Detect which cell encompasses the target text, then output its (X, Y) center coordinate. 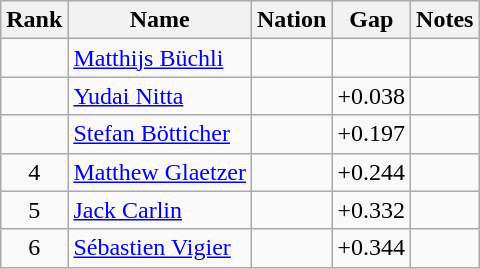
+0.197 (372, 134)
5 (34, 210)
+0.332 (372, 210)
Matthew Glaetzer (160, 172)
Nation (292, 20)
Jack Carlin (160, 210)
Sébastien Vigier (160, 248)
6 (34, 248)
Notes (445, 20)
Yudai Nitta (160, 96)
+0.038 (372, 96)
Name (160, 20)
Stefan Bötticher (160, 134)
Gap (372, 20)
Matthijs Büchli (160, 58)
Rank (34, 20)
4 (34, 172)
+0.244 (372, 172)
+0.344 (372, 248)
